Return the (x, y) coordinate for the center point of the cell that contains the specified text.  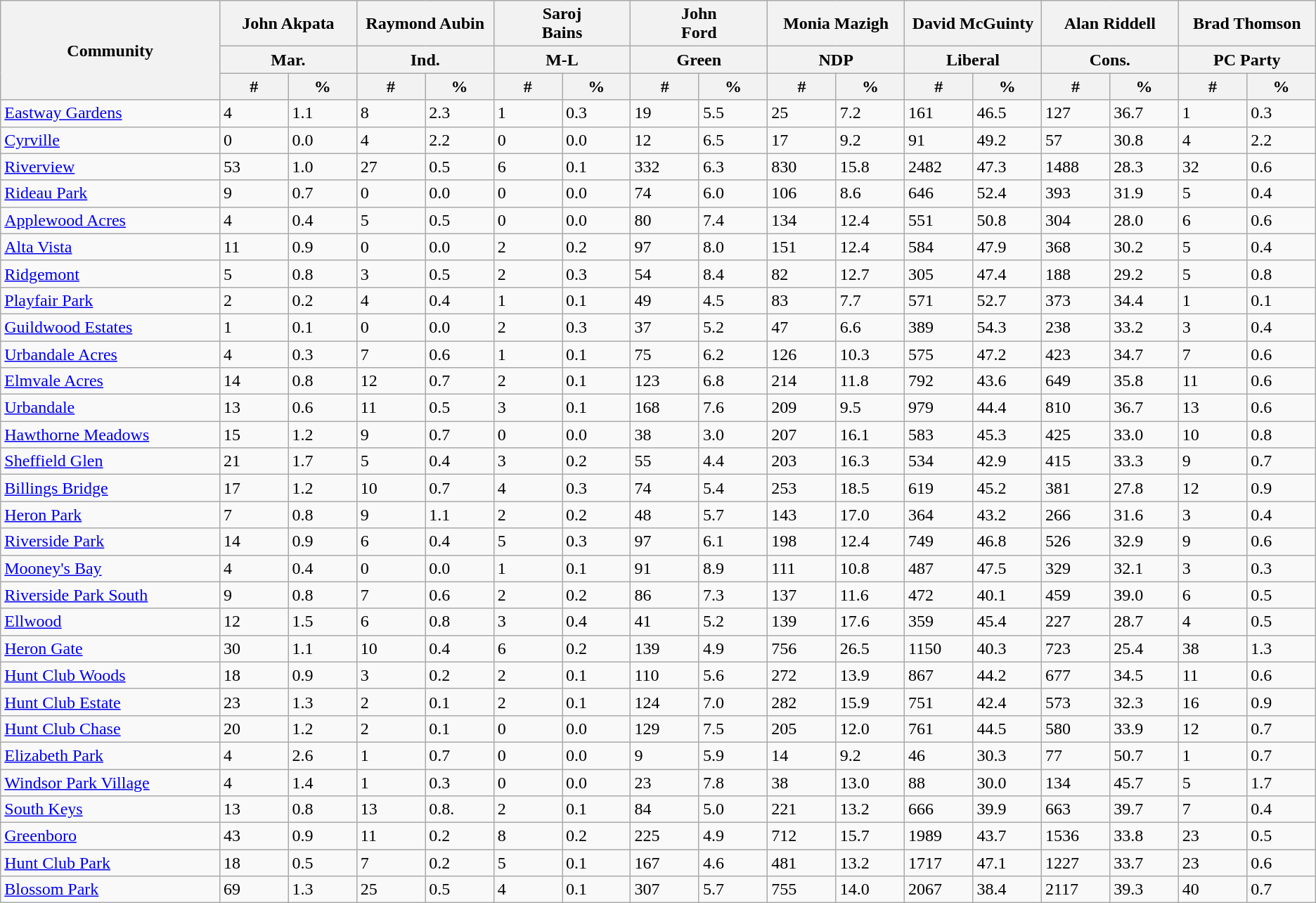
Riverside Park South (110, 595)
42.4 (1007, 702)
30 (254, 648)
373 (1076, 300)
45.2 (1007, 488)
28.0 (1144, 220)
Elizabeth Park (110, 755)
761 (939, 729)
44.5 (1007, 729)
751 (939, 702)
38.4 (1007, 890)
39.3 (1144, 890)
30.3 (1007, 755)
225 (665, 836)
1150 (939, 648)
33.0 (1144, 435)
304 (1076, 220)
238 (1076, 327)
Guildwood Estates (110, 327)
40.3 (1007, 648)
88 (939, 783)
7.4 (733, 220)
Raymond Aubin (425, 24)
45.3 (1007, 435)
Hunt Club Woods (110, 675)
571 (939, 300)
584 (939, 247)
2067 (939, 890)
534 (939, 461)
69 (254, 890)
423 (1076, 354)
1989 (939, 836)
214 (801, 381)
15 (254, 435)
16.3 (870, 461)
7.3 (733, 595)
161 (939, 113)
Cons. (1109, 60)
167 (665, 863)
15.7 (870, 836)
30.8 (1144, 140)
1.5 (322, 622)
332 (665, 167)
4.4 (733, 461)
41 (665, 622)
646 (939, 193)
106 (801, 193)
227 (1076, 622)
551 (939, 220)
32.1 (1144, 568)
54.3 (1007, 327)
1227 (1076, 863)
31.6 (1144, 515)
127 (1076, 113)
45.7 (1144, 783)
84 (665, 809)
86 (665, 595)
393 (1076, 193)
8.4 (733, 274)
40.1 (1007, 595)
Riverview (110, 167)
6.2 (733, 354)
52.4 (1007, 193)
12.7 (870, 274)
47.9 (1007, 247)
34.7 (1144, 354)
129 (665, 729)
South Keys (110, 809)
39.0 (1144, 595)
52.7 (1007, 300)
126 (801, 354)
13.9 (870, 675)
30.0 (1007, 783)
Eastway Gardens (110, 113)
Applewood Acres (110, 220)
359 (939, 622)
35.8 (1144, 381)
472 (939, 595)
137 (801, 595)
33.2 (1144, 327)
810 (1076, 408)
54 (665, 274)
2117 (1076, 890)
75 (665, 354)
Mooney's Bay (110, 568)
Rideau Park (110, 193)
15.9 (870, 702)
583 (939, 435)
JohnFord (699, 24)
756 (801, 648)
83 (801, 300)
50.8 (1007, 220)
2.6 (322, 755)
425 (1076, 435)
M-L (562, 60)
481 (801, 863)
198 (801, 542)
Hunt Club Estate (110, 702)
111 (801, 568)
47.5 (1007, 568)
203 (801, 461)
266 (1076, 515)
17.0 (870, 515)
33.3 (1144, 461)
43.6 (1007, 381)
649 (1076, 381)
12.0 (870, 729)
6.5 (733, 140)
Monia Mazigh (837, 24)
792 (939, 381)
6.8 (733, 381)
33.9 (1144, 729)
389 (939, 327)
5.9 (733, 755)
45.4 (1007, 622)
Sheffield Glen (110, 461)
82 (801, 274)
27.8 (1144, 488)
663 (1076, 809)
John Akpata (288, 24)
5.5 (733, 113)
6.3 (733, 167)
Billings Bridge (110, 488)
1717 (939, 863)
Hunt Club Chase (110, 729)
77 (1076, 755)
8.6 (870, 193)
209 (801, 408)
47.3 (1007, 167)
Elmvale Acres (110, 381)
Hunt Club Park (110, 863)
307 (665, 890)
6.6 (870, 327)
6.0 (733, 193)
47.2 (1007, 354)
7.6 (733, 408)
28.7 (1144, 622)
459 (1076, 595)
188 (1076, 274)
44.4 (1007, 408)
Hawthorne Meadows (110, 435)
151 (801, 247)
5.4 (733, 488)
10.3 (870, 354)
1536 (1076, 836)
Blossom Park (110, 890)
11.8 (870, 381)
253 (801, 488)
26.5 (870, 648)
272 (801, 675)
5.6 (733, 675)
33.7 (1144, 863)
2482 (939, 167)
7.8 (733, 783)
19 (665, 113)
Ridgemont (110, 274)
Playfair Park (110, 300)
Urbandale Acres (110, 354)
205 (801, 729)
Community (110, 51)
32 (1212, 167)
381 (1076, 488)
40 (1212, 890)
1.4 (322, 783)
28.3 (1144, 167)
6.1 (733, 542)
830 (801, 167)
21 (254, 461)
37 (665, 327)
575 (939, 354)
33.8 (1144, 836)
Cyrville (110, 140)
30.2 (1144, 247)
329 (1076, 568)
755 (801, 890)
123 (665, 381)
43.7 (1007, 836)
50.7 (1144, 755)
Saroj Bains (562, 24)
Liberal (973, 60)
619 (939, 488)
11.6 (870, 595)
Brad Thomson (1247, 24)
80 (665, 220)
305 (939, 274)
723 (1076, 648)
31.9 (1144, 193)
2.3 (460, 113)
526 (1076, 542)
32.3 (1144, 702)
4.5 (733, 300)
18.5 (870, 488)
979 (939, 408)
47.1 (1007, 863)
Ind. (425, 60)
49.2 (1007, 140)
Heron Gate (110, 648)
282 (801, 702)
Riverside Park (110, 542)
666 (939, 809)
Urbandale (110, 408)
1.0 (322, 167)
Greenboro (110, 836)
44.2 (1007, 675)
580 (1076, 729)
7.0 (733, 702)
Green (699, 60)
34.5 (1144, 675)
47 (801, 327)
53 (254, 167)
5.0 (733, 809)
14.0 (870, 890)
Heron Park (110, 515)
749 (939, 542)
7.2 (870, 113)
48 (665, 515)
17.6 (870, 622)
867 (939, 675)
Alta Vista (110, 247)
25.4 (1144, 648)
168 (665, 408)
4.6 (733, 863)
46.8 (1007, 542)
712 (801, 836)
43.2 (1007, 515)
1488 (1076, 167)
13.0 (870, 783)
3.0 (733, 435)
49 (665, 300)
43 (254, 836)
29.2 (1144, 274)
16.1 (870, 435)
David McGuinty (973, 24)
368 (1076, 247)
573 (1076, 702)
Ellwood (110, 622)
Alan Riddell (1109, 24)
415 (1076, 461)
Windsor Park Village (110, 783)
677 (1076, 675)
487 (939, 568)
NDP (837, 60)
15.8 (870, 167)
16 (1212, 702)
8.9 (733, 568)
42.9 (1007, 461)
10.8 (870, 568)
55 (665, 461)
9.5 (870, 408)
39.7 (1144, 809)
Mar. (288, 60)
143 (801, 515)
7.7 (870, 300)
7.5 (733, 729)
110 (665, 675)
124 (665, 702)
8.0 (733, 247)
27 (391, 167)
47.4 (1007, 274)
46 (939, 755)
PC Party (1247, 60)
39.9 (1007, 809)
32.9 (1144, 542)
364 (939, 515)
0.8. (460, 809)
34.4 (1144, 300)
20 (254, 729)
46.5 (1007, 113)
57 (1076, 140)
207 (801, 435)
221 (801, 809)
